Scan for the cell matching the given text and deliver its [X, Y] coordinate at center. 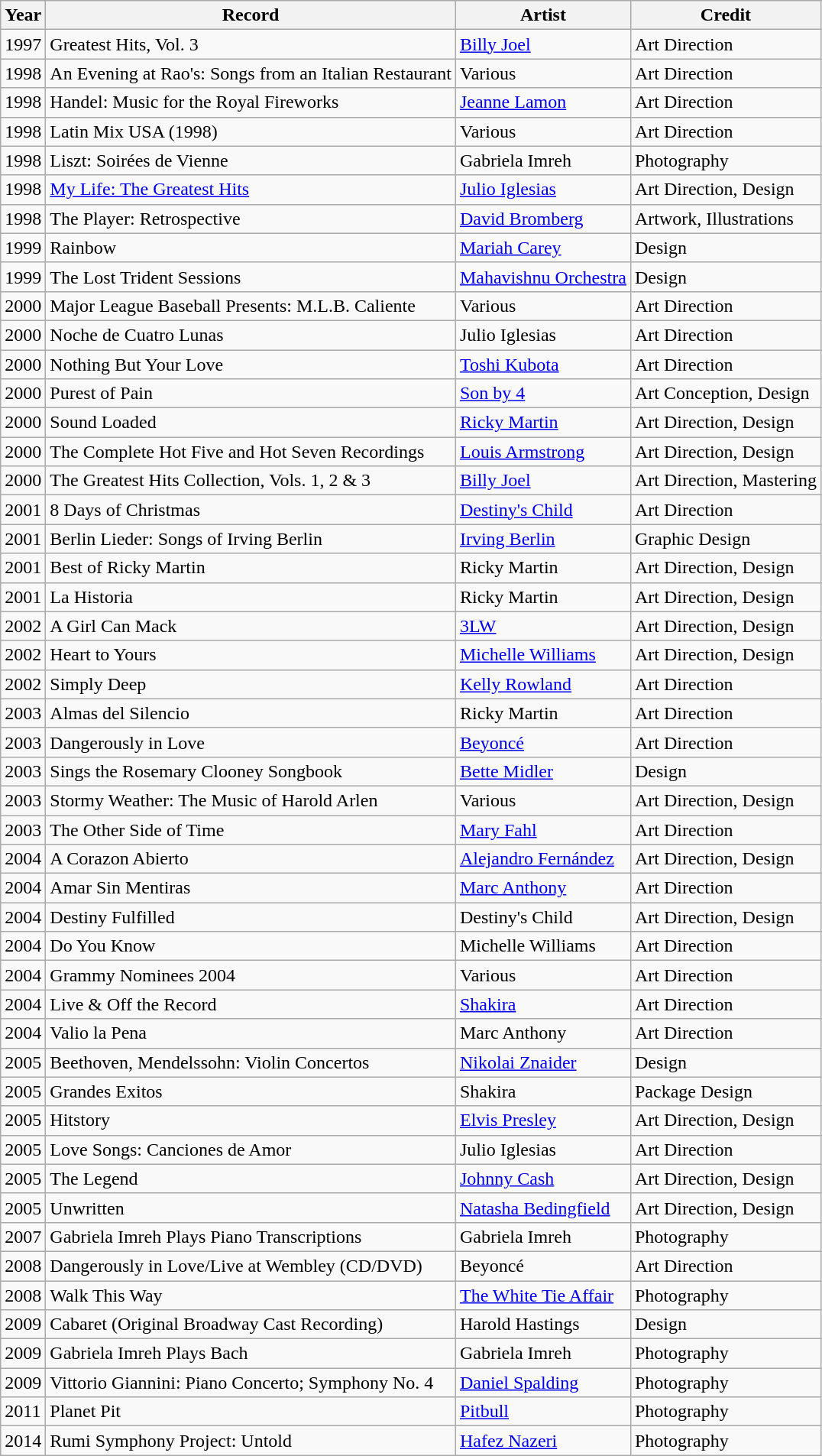
Destiny Fulfilled [251, 917]
Heart to Yours [251, 655]
Mary Fahl [542, 829]
Greatest Hits, Vol. 3 [251, 44]
The White Tie Affair [542, 1295]
Amar Sin Mentiras [251, 888]
Mahavishnu Orchestra [542, 277]
Natasha Bedingfield [542, 1208]
Grandes Exitos [251, 1091]
Rumi Symphony Project: Untold [251, 1441]
Unwritten [251, 1208]
Gabriela Imreh Plays Bach [251, 1354]
Best of Ricky Martin [251, 568]
A Corazon Abierto [251, 859]
Valio la Pena [251, 1033]
Pitbull [542, 1412]
The Lost Trident Sessions [251, 277]
Alejandro Fernández [542, 859]
The Greatest Hits Collection, Vols. 1, 2 & 3 [251, 481]
2011 [23, 1412]
2014 [23, 1441]
Grammy Nominees 2004 [251, 975]
Sound Loaded [251, 423]
Nothing But Your Love [251, 365]
Kelly Rowland [542, 684]
Cabaret (Original Broadway Cast Recording) [251, 1325]
Rainbow [251, 248]
Mariah Carey [542, 248]
My Life: The Greatest Hits [251, 190]
Year [23, 15]
Hitstory [251, 1120]
Record [251, 15]
Elvis Presley [542, 1120]
La Historia [251, 597]
The Other Side of Time [251, 829]
The Legend [251, 1179]
A Girl Can Mack [251, 626]
Toshi Kubota [542, 365]
Hafez Nazeri [542, 1441]
2007 [23, 1237]
Live & Off the Record [251, 1004]
Latin Mix USA (1998) [251, 131]
8 Days of Christmas [251, 510]
Purest of Pain [251, 394]
Irving Berlin [542, 539]
Handel: Music for the Royal Fireworks [251, 102]
Stormy Weather: The Music of Harold Arlen [251, 800]
Art Direction, Mastering [726, 481]
Louis Armstrong [542, 452]
Gabriela Imreh Plays Piano Transcriptions [251, 1237]
Simply Deep [251, 684]
Jeanne Lamon [542, 102]
The Complete Hot Five and Hot Seven Recordings [251, 452]
Berlin Lieder: Songs of Irving Berlin [251, 539]
Son by 4 [542, 394]
Artwork, Illustrations [726, 219]
Nikolai Znaider [542, 1062]
Bette Midler [542, 771]
An Evening at Rao's: Songs from an Italian Restaurant [251, 73]
Do You Know [251, 946]
1997 [23, 44]
3LW [542, 626]
Daniel Spalding [542, 1383]
Beethoven, Mendelssohn: Violin Concertos [251, 1062]
Sings the Rosemary Clooney Songbook [251, 771]
Liszt: Soirées de Vienne [251, 161]
Dangerously in Love/Live at Wembley (CD/DVD) [251, 1266]
Walk This Way [251, 1295]
Graphic Design [726, 539]
Package Design [726, 1091]
Credit [726, 15]
Harold Hastings [542, 1325]
The Player: Retrospective [251, 219]
Love Songs: Canciones de Amor [251, 1150]
Artist [542, 15]
Planet Pit [251, 1412]
Noche de Cuatro Lunas [251, 335]
Vittorio Giannini: Piano Concerto; Symphony No. 4 [251, 1383]
Dangerously in Love [251, 742]
Art Conception, Design [726, 394]
Major League Baseball Presents: M.L.B. Caliente [251, 306]
Almas del Silencio [251, 713]
Johnny Cash [542, 1179]
David Bromberg [542, 219]
